Detect which cell encompasses the target text, then output its (x, y) center coordinate. 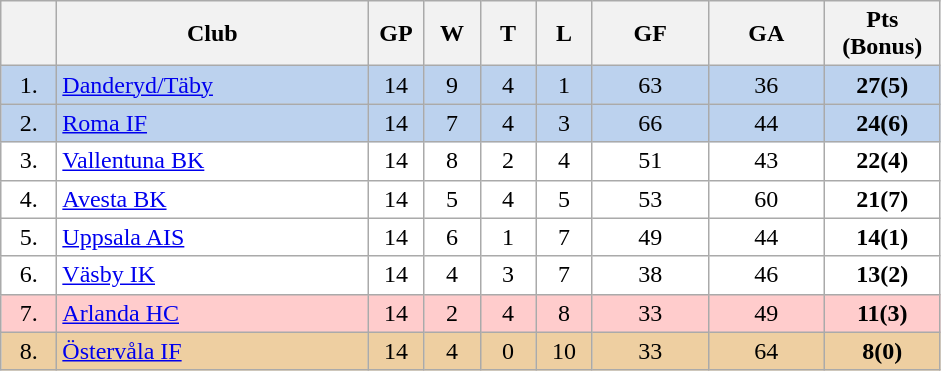
Östervåla IF (212, 351)
6. (29, 275)
2. (29, 123)
13(2) (882, 275)
Avesta BK (212, 199)
6 (452, 237)
21(7) (882, 199)
T (508, 34)
Väsby IK (212, 275)
GP (396, 34)
3. (29, 161)
10 (564, 351)
1. (29, 85)
GA (766, 34)
14(1) (882, 237)
63 (650, 85)
8. (29, 351)
43 (766, 161)
Pts (Bonus) (882, 34)
L (564, 34)
51 (650, 161)
46 (766, 275)
53 (650, 199)
60 (766, 199)
64 (766, 351)
7. (29, 313)
9 (452, 85)
38 (650, 275)
24(6) (882, 123)
36 (766, 85)
27(5) (882, 85)
GF (650, 34)
Uppsala AIS (212, 237)
11(3) (882, 313)
66 (650, 123)
Arlanda HC (212, 313)
0 (508, 351)
Vallentuna BK (212, 161)
22(4) (882, 161)
Roma IF (212, 123)
W (452, 34)
5. (29, 237)
4. (29, 199)
Club (212, 34)
Danderyd/Täby (212, 85)
8(0) (882, 351)
